From the cell containing the given text, extract its center point as [x, y] coordinate. 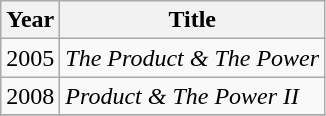
2005 [30, 58]
2008 [30, 96]
The Product & The Power [192, 58]
Year [30, 20]
Title [192, 20]
Product & The Power II [192, 96]
